Search for the cell housing the specified text and yield its [x, y] center coordinate. 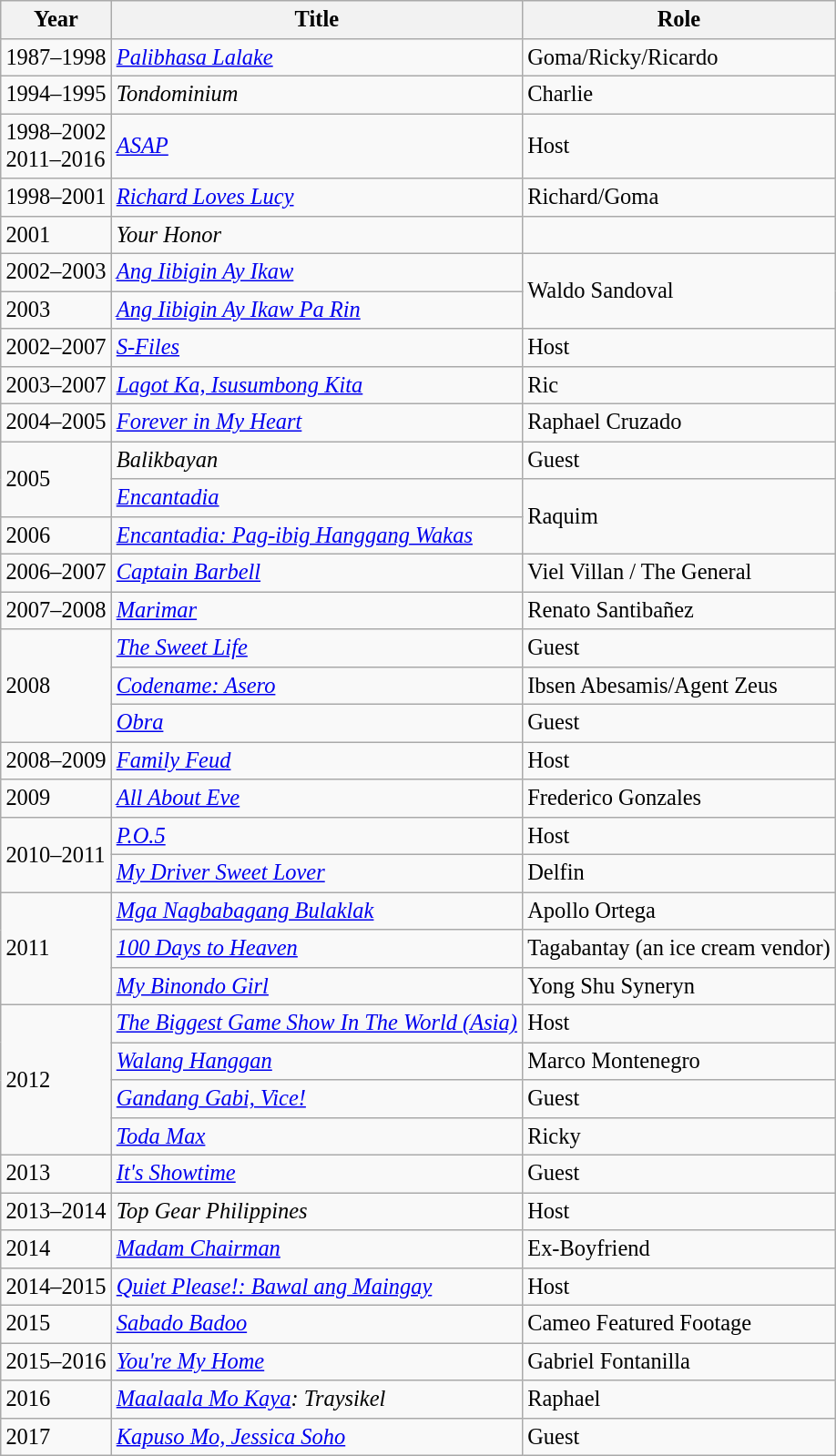
Obra [317, 723]
Gabriel Fontanilla [679, 1362]
My Binondo Girl [317, 985]
2011 [56, 949]
Ang Iibigin Ay Ikaw [317, 273]
You're My Home [317, 1362]
Captain Barbell [317, 574]
Ricky [679, 1136]
Tagabantay (an ice cream vendor) [679, 949]
2010–2011 [56, 854]
Title [317, 20]
100 Days to Heaven [317, 949]
Tondominium [317, 95]
2013 [56, 1175]
Gandang Gabi, Vice! [317, 1098]
2014 [56, 1249]
1998–2001 [56, 197]
Charlie [679, 95]
2003–2007 [56, 384]
Renato Santibañez [679, 610]
Toda Max [317, 1136]
Yong Shu Syneryn [679, 985]
Goma/Ricky/Ricardo [679, 56]
It's Showtime [317, 1175]
Raphael Cruzado [679, 423]
Kapuso Mo, Jessica Soho [317, 1437]
2006–2007 [56, 574]
S-Files [317, 348]
Top Gear Philippines [317, 1211]
2008–2009 [56, 761]
Role [679, 20]
Viel Villan / The General [679, 574]
2014–2015 [56, 1286]
2015 [56, 1324]
Mga Nagbabagang Bulaklak [317, 911]
1994–1995 [56, 95]
2008 [56, 686]
Codename: Asero [317, 685]
Maalaala Mo Kaya: Traysikel [317, 1399]
Cameo Featured Footage [679, 1324]
Richard/Goma [679, 197]
P.O.5 [317, 836]
2007–2008 [56, 610]
All About Eve [317, 798]
Richard Loves Lucy [317, 197]
Lagot Ka, Isusumbong Kita [317, 384]
Year [56, 20]
1987–1998 [56, 56]
Encantadia [317, 497]
2012 [56, 1080]
Marimar [317, 610]
Madam Chairman [317, 1249]
Your Honor [317, 235]
Encantadia: Pag-ibig Hanggang Wakas [317, 535]
Sabado Badoo [317, 1324]
My Driver Sweet Lover [317, 874]
2016 [56, 1399]
Raquim [679, 516]
2002–2003 [56, 273]
Quiet Please!: Bawal ang Maingay [317, 1286]
2005 [56, 479]
ASAP [317, 146]
Frederico Gonzales [679, 798]
Ex-Boyfriend [679, 1249]
Ric [679, 384]
Delfin [679, 874]
1998–20022011–2016 [56, 146]
Apollo Ortega [679, 911]
2001 [56, 235]
2013–2014 [56, 1211]
Marco Montenegro [679, 1062]
Raphael [679, 1399]
Forever in My Heart [317, 423]
The Sweet Life [317, 648]
Walang Hanggan [317, 1062]
The Biggest Game Show In The World (Asia) [317, 1023]
2003 [56, 310]
2006 [56, 535]
Palibhasa Lalake [317, 56]
2002–2007 [56, 348]
Waldo Sandoval [679, 291]
Family Feud [317, 761]
Balikbayan [317, 461]
2009 [56, 798]
2015–2016 [56, 1362]
2017 [56, 1437]
Ibsen Abesamis/Agent Zeus [679, 685]
Ang Iibigin Ay Ikaw Pa Rin [317, 310]
2004–2005 [56, 423]
